Return the [x, y] coordinate for the center point of the cell that contains the specified text.  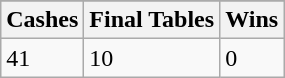
Wins [252, 20]
Final Tables [152, 20]
10 [152, 58]
0 [252, 58]
Cashes [42, 20]
41 [42, 58]
